Locate the cell with the specified text and output its [X, Y] center coordinate. 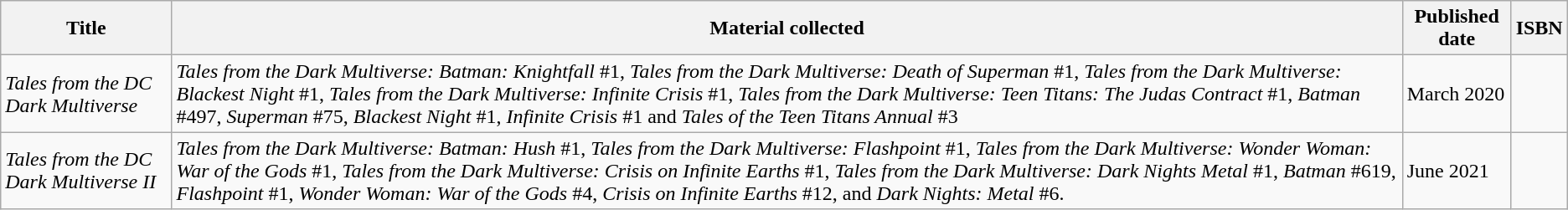
Tales from the DC Dark Multiverse [86, 94]
Tales from the DC Dark Multiverse II [86, 171]
March 2020 [1457, 94]
June 2021 [1457, 171]
Published date [1457, 28]
ISBN [1540, 28]
Title [86, 28]
Material collected [787, 28]
